From the cell containing the given text, extract its center point as [X, Y] coordinate. 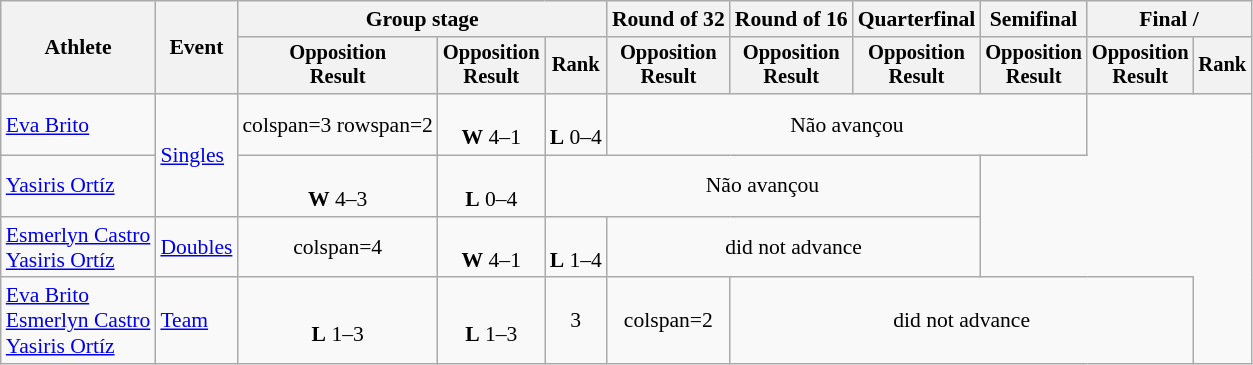
colspan=3 rowspan=2 [338, 124]
Eva Brito [78, 124]
Group stage [422, 19]
Doubles [196, 248]
Singles [196, 155]
colspan=2 [668, 322]
Round of 32 [668, 19]
3 [576, 322]
Final / [1169, 19]
Esmerlyn CastroYasiris Ortíz [78, 248]
Quarterfinal [917, 19]
Team [196, 322]
Eva BritoEsmerlyn CastroYasiris Ortíz [78, 322]
L 1–4 [576, 248]
colspan=4 [338, 248]
Event [196, 48]
Semifinal [1034, 19]
W 4–3 [338, 186]
Round of 16 [792, 19]
Athlete [78, 48]
Yasiris Ortíz [78, 186]
